From the cell containing the given text, extract its center point as (X, Y) coordinate. 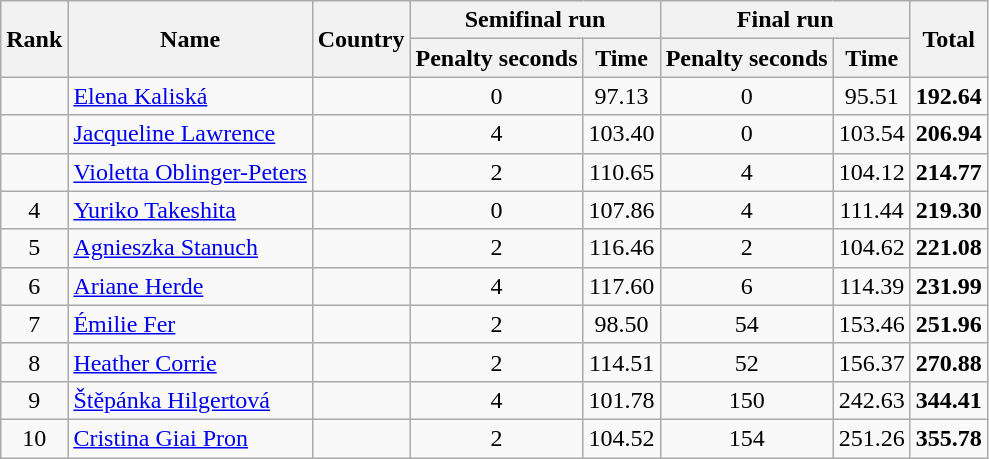
231.99 (948, 286)
Semifinal run (535, 20)
192.64 (948, 96)
Agnieszka Stanuch (190, 248)
Štěpánka Hilgertová (190, 400)
251.96 (948, 324)
104.12 (872, 172)
242.63 (872, 400)
Final run (785, 20)
114.51 (622, 362)
Country (361, 39)
10 (34, 438)
117.60 (622, 286)
214.77 (948, 172)
114.39 (872, 286)
Elena Kaliská (190, 96)
7 (34, 324)
Yuriko Takeshita (190, 210)
219.30 (948, 210)
52 (746, 362)
Cristina Giai Pron (190, 438)
154 (746, 438)
101.78 (622, 400)
8 (34, 362)
Rank (34, 39)
98.50 (622, 324)
97.13 (622, 96)
Violetta Oblinger-Peters (190, 172)
156.37 (872, 362)
Ariane Herde (190, 286)
355.78 (948, 438)
Total (948, 39)
153.46 (872, 324)
116.46 (622, 248)
103.40 (622, 134)
206.94 (948, 134)
Name (190, 39)
Jacqueline Lawrence (190, 134)
221.08 (948, 248)
104.52 (622, 438)
5 (34, 248)
111.44 (872, 210)
251.26 (872, 438)
270.88 (948, 362)
Émilie Fer (190, 324)
150 (746, 400)
344.41 (948, 400)
104.62 (872, 248)
54 (746, 324)
110.65 (622, 172)
103.54 (872, 134)
9 (34, 400)
95.51 (872, 96)
Heather Corrie (190, 362)
107.86 (622, 210)
